Identify which cell holds the provided text, then report its [X, Y] central coordinate. 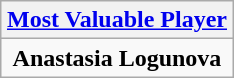
Most Valuable Player [116, 20]
Anastasia Logunova [116, 58]
